Return [x, y] of the center of cell containing provided text 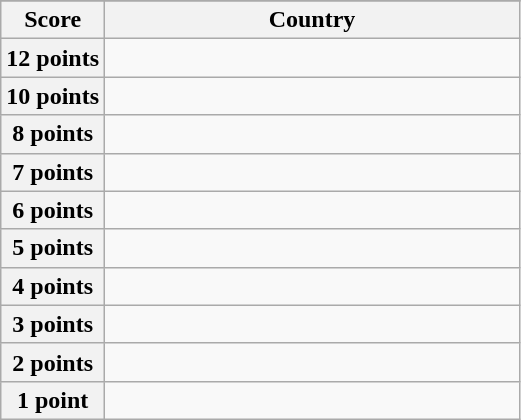
Country [312, 20]
2 points [53, 362]
6 points [53, 210]
12 points [53, 58]
3 points [53, 324]
4 points [53, 286]
1 point [53, 400]
8 points [53, 134]
7 points [53, 172]
5 points [53, 248]
Score [53, 20]
10 points [53, 96]
